Pinpoint the cell where the given text exists, returning its (x, y) midpoint coordinate. 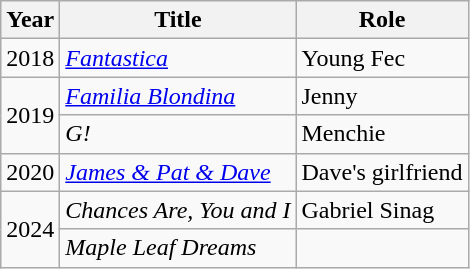
Maple Leaf Dreams (178, 248)
Familia Blondina (178, 96)
Menchie (382, 134)
G! (178, 134)
Dave's girlfriend (382, 172)
Gabriel Sinag (382, 210)
2018 (30, 58)
Fantastica (178, 58)
2024 (30, 229)
2019 (30, 115)
Jenny (382, 96)
Year (30, 20)
Title (178, 20)
2020 (30, 172)
James & Pat & Dave (178, 172)
Chances Are, You and I (178, 210)
Young Fec (382, 58)
Role (382, 20)
